For the text-containing cell, return its midpoint in (X, Y) coordinate format. 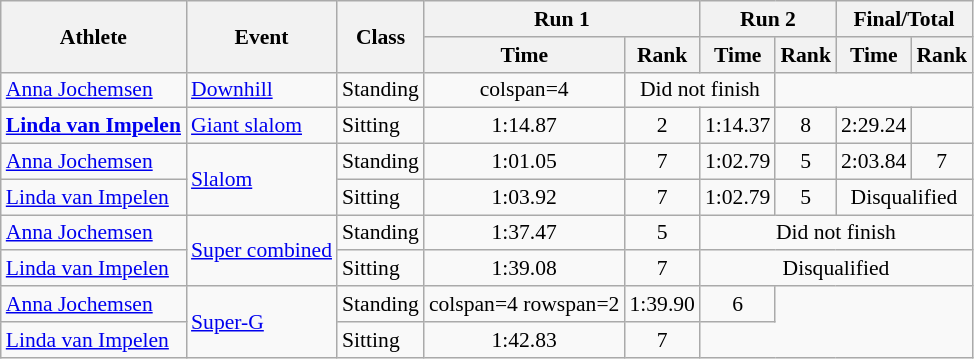
1:03.92 (524, 197)
1:01.05 (524, 162)
6 (738, 304)
1:14.37 (738, 126)
Super combined (262, 250)
Giant slalom (262, 126)
1:37.47 (524, 233)
Slalom (262, 180)
Class (380, 36)
Run 1 (562, 19)
Downhill (262, 90)
colspan=4 (524, 90)
Event (262, 36)
Final/Total (904, 19)
8 (806, 126)
1:14.87 (524, 126)
2:29.24 (874, 126)
2:03.84 (874, 162)
Run 2 (768, 19)
1:39.08 (524, 269)
Super-G (262, 322)
2 (662, 126)
1:42.83 (524, 340)
Athlete (94, 36)
1:39.90 (662, 304)
colspan=4 rowspan=2 (524, 304)
